Identify which cell holds the provided text, then report its (X, Y) central coordinate. 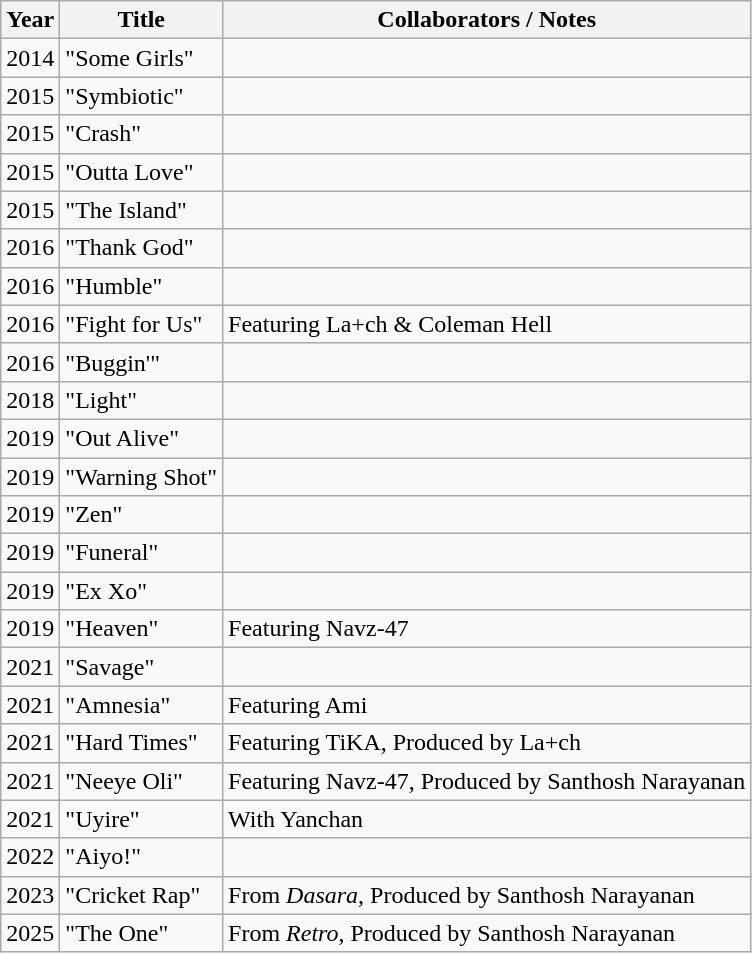
"Symbiotic" (142, 96)
2025 (30, 933)
2023 (30, 895)
2022 (30, 857)
Title (142, 20)
"Outta Love" (142, 172)
"Thank God" (142, 248)
From Dasara, Produced by Santhosh Narayanan (487, 895)
"Warning Shot" (142, 477)
"Fight for Us" (142, 324)
Featuring La+ch & Coleman Hell (487, 324)
"Aiyo!" (142, 857)
"Cricket Rap" (142, 895)
"Amnesia" (142, 705)
"The Island" (142, 210)
"Buggin'" (142, 362)
With Yanchan (487, 819)
"Ex Xo" (142, 591)
"Light" (142, 400)
Featuring Navz-47 (487, 629)
Year (30, 20)
Featuring Navz-47, Produced by Santhosh Narayanan (487, 781)
Collaborators / Notes (487, 20)
"Crash" (142, 134)
"Humble" (142, 286)
Featuring Ami (487, 705)
Featuring TiKA, Produced by La+ch (487, 743)
"The One" (142, 933)
"Savage" (142, 667)
"Neeye Oli" (142, 781)
"Hard Times" (142, 743)
"Some Girls" (142, 58)
"Uyire" (142, 819)
"Zen" (142, 515)
2018 (30, 400)
"Funeral" (142, 553)
2014 (30, 58)
"Heaven" (142, 629)
"Out Alive" (142, 438)
From Retro, Produced by Santhosh Narayanan (487, 933)
